Locate the cell with the specified text and output its [x, y] center coordinate. 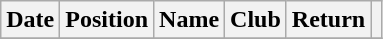
Return [328, 20]
Date [30, 20]
Name [190, 20]
Club [256, 20]
Position [107, 20]
